Return the (X, Y) coordinate for the center point of the cell that contains the specified text.  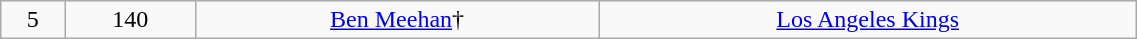
Ben Meehan† (398, 20)
Los Angeles Kings (868, 20)
5 (33, 20)
140 (130, 20)
